Provide the (x, y) coordinate of the cell's center where the given text is located.  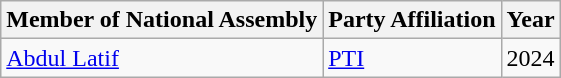
Member of National Assembly (162, 20)
PTI (412, 58)
Abdul Latif (162, 58)
Party Affiliation (412, 20)
2024 (530, 58)
Year (530, 20)
